From the cell containing the given text, extract its center point as (x, y) coordinate. 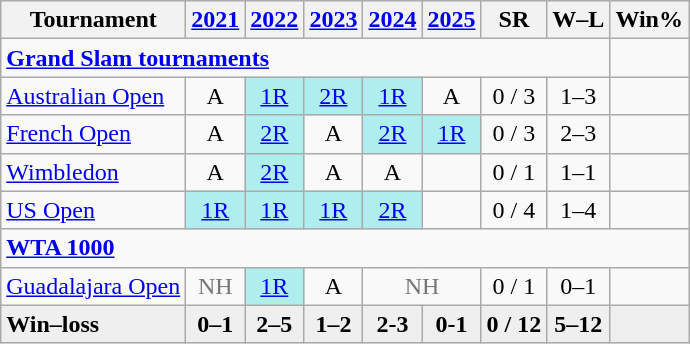
2023 (334, 20)
US Open (94, 210)
Wimbledon (94, 172)
5–12 (578, 324)
0 / 12 (514, 324)
Win–loss (94, 324)
Guadalajara Open (94, 286)
0 / 4 (514, 210)
Grand Slam tournaments (306, 58)
Tournament (94, 20)
2024 (392, 20)
French Open (94, 134)
Australian Open (94, 96)
SR (514, 20)
0-1 (452, 324)
2-3 (392, 324)
2022 (274, 20)
Win% (650, 20)
1–4 (578, 210)
2021 (216, 20)
2025 (452, 20)
W–L (578, 20)
2–3 (578, 134)
1–3 (578, 96)
1–2 (334, 324)
WTA 1000 (345, 248)
1–1 (578, 172)
2–5 (274, 324)
